Provide the (x, y) coordinate of the cell's center where the given text is located.  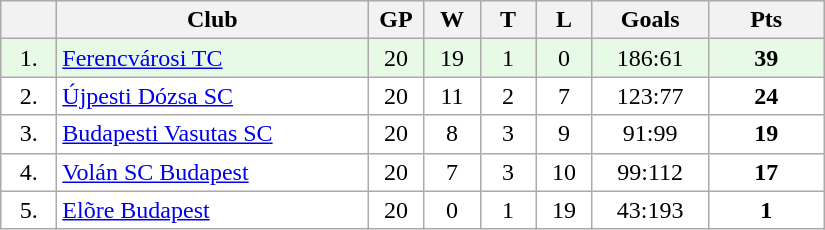
W (452, 20)
Goals (650, 20)
2. (29, 96)
Pts (766, 20)
Újpesti Dózsa SC (212, 96)
5. (29, 210)
8 (452, 134)
9 (564, 134)
T (508, 20)
Elõre Budapest (212, 210)
3. (29, 134)
4. (29, 172)
39 (766, 58)
Budapesti Vasutas SC (212, 134)
123:77 (650, 96)
Club (212, 20)
186:61 (650, 58)
Ferencvárosi TC (212, 58)
2 (508, 96)
1. (29, 58)
11 (452, 96)
24 (766, 96)
91:99 (650, 134)
10 (564, 172)
GP (396, 20)
17 (766, 172)
43:193 (650, 210)
L (564, 20)
99:112 (650, 172)
Volán SC Budapest (212, 172)
